Pinpoint the cell where the given text exists, returning its [x, y] midpoint coordinate. 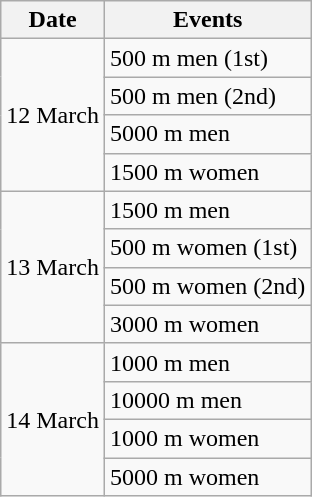
10000 m men [207, 400]
1500 m women [207, 172]
12 March [53, 115]
14 March [53, 419]
Events [207, 20]
1000 m women [207, 438]
3000 m women [207, 324]
Date [53, 20]
500 m men (2nd) [207, 96]
1000 m men [207, 362]
13 March [53, 267]
1500 m men [207, 210]
5000 m women [207, 477]
500 m women (1st) [207, 248]
500 m women (2nd) [207, 286]
500 m men (1st) [207, 58]
5000 m men [207, 134]
